Return the [x, y] coordinate for the center point of the cell that contains the specified text.  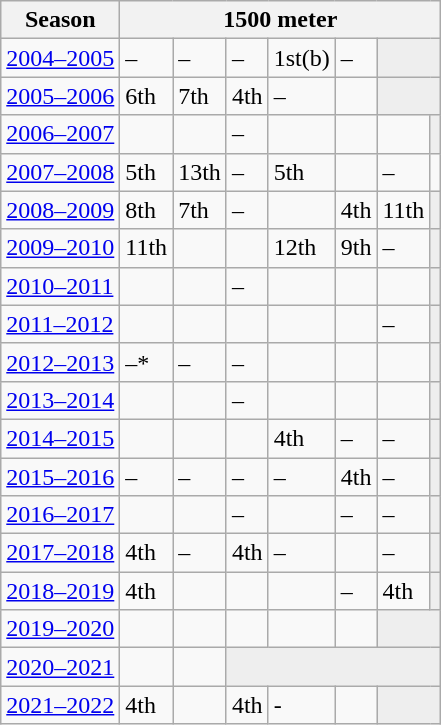
- [302, 705]
2015–2016 [60, 477]
2020–2021 [60, 667]
1st(b) [302, 58]
9th [356, 248]
2011–2012 [60, 324]
2007–2008 [60, 172]
2005–2006 [60, 96]
2013–2014 [60, 400]
13th [200, 172]
2009–2010 [60, 248]
2019–2020 [60, 629]
6th [146, 96]
2017–2018 [60, 553]
2021–2022 [60, 705]
2014–2015 [60, 438]
2010–2011 [60, 286]
2018–2019 [60, 591]
2004–2005 [60, 58]
12th [302, 248]
1500 meter [280, 20]
2006–2007 [60, 134]
2012–2013 [60, 362]
2016–2017 [60, 515]
Season [60, 20]
–* [146, 362]
2008–2009 [60, 210]
8th [146, 210]
